Identify which cell holds the provided text, then report its [x, y] central coordinate. 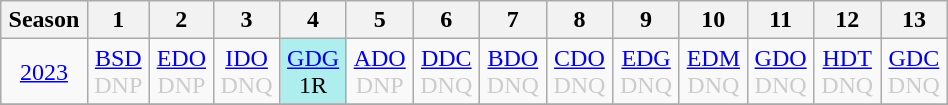
IDODNQ [246, 72]
3 [246, 20]
HDTDNQ [848, 72]
6 [446, 20]
EDGDNQ [646, 72]
9 [646, 20]
GDODNQ [780, 72]
2 [181, 20]
12 [848, 20]
Season [44, 20]
EDMDNQ [713, 72]
8 [580, 20]
BSDDNP [118, 72]
CDODNQ [580, 72]
2023 [44, 72]
GDG1R [314, 72]
11 [780, 20]
GDCDNQ [914, 72]
1 [118, 20]
5 [380, 20]
BDODNQ [514, 72]
7 [514, 20]
ADODNP [380, 72]
13 [914, 20]
10 [713, 20]
EDODNP [181, 72]
DDCDNQ [446, 72]
4 [314, 20]
